Detect which cell encompasses the target text, then output its (X, Y) center coordinate. 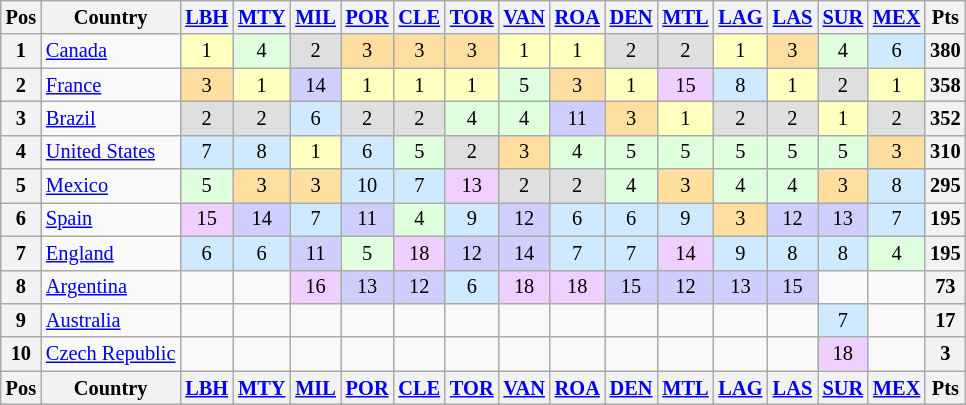
Spain (110, 219)
17 (945, 320)
358 (945, 85)
295 (945, 186)
Brazil (110, 118)
United States (110, 152)
France (110, 85)
Argentina (110, 287)
Australia (110, 320)
352 (945, 118)
Czech Republic (110, 354)
England (110, 253)
16 (315, 287)
Canada (110, 51)
310 (945, 152)
73 (945, 287)
380 (945, 51)
Mexico (110, 186)
